Output the [x, y] coordinate of the center of the cell containing the given text.  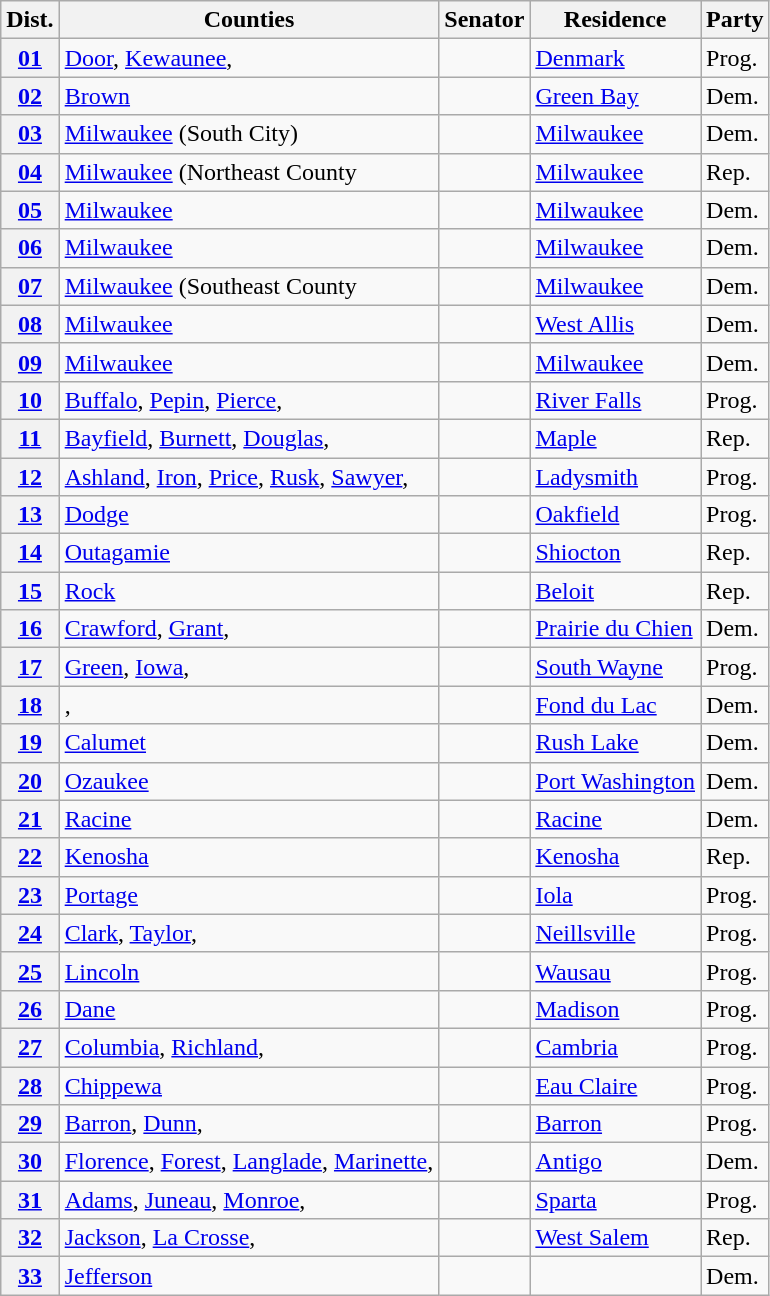
Dodge [249, 515]
33 [30, 1276]
Cambria [616, 1047]
20 [30, 781]
09 [30, 362]
Bayfield, Burnett, Douglas, [249, 438]
South Wayne [616, 667]
Jackson, La Crosse, [249, 1238]
07 [30, 286]
23 [30, 895]
Portage [249, 895]
Rock [249, 591]
10 [30, 400]
Senator [484, 20]
Ashland, Iron, Price, Rusk, Sawyer, [249, 477]
Door, Kewaunee, [249, 58]
Barron, Dunn, [249, 1124]
Green, Iowa, [249, 667]
Rush Lake [616, 743]
Milwaukee (Northeast County [249, 172]
River Falls [616, 400]
Eau Claire [616, 1085]
Buffalo, Pepin, Pierce, [249, 400]
12 [30, 477]
Beloit [616, 591]
06 [30, 248]
24 [30, 933]
, [249, 705]
01 [30, 58]
Party [735, 20]
Oakfield [616, 515]
30 [30, 1162]
Outagamie [249, 553]
Fond du Lac [616, 705]
Port Washington [616, 781]
11 [30, 438]
22 [30, 857]
Milwaukee (Southeast County [249, 286]
Ozaukee [249, 781]
Neillsville [616, 933]
Counties [249, 20]
17 [30, 667]
Residence [616, 20]
31 [30, 1200]
14 [30, 553]
Dist. [30, 20]
Iola [616, 895]
Crawford, Grant, [249, 629]
08 [30, 324]
Adams, Juneau, Monroe, [249, 1200]
Lincoln [249, 971]
18 [30, 705]
Barron [616, 1124]
Brown [249, 96]
25 [30, 971]
29 [30, 1124]
Clark, Taylor, [249, 933]
Jefferson [249, 1276]
Denmark [616, 58]
27 [30, 1047]
26 [30, 1009]
Wausau [616, 971]
Ladysmith [616, 477]
Chippewa [249, 1085]
Antigo [616, 1162]
Sparta [616, 1200]
32 [30, 1238]
Prairie du Chien [616, 629]
04 [30, 172]
Maple [616, 438]
21 [30, 819]
West Allis [616, 324]
Shiocton [616, 553]
28 [30, 1085]
16 [30, 629]
Florence, Forest, Langlade, Marinette, [249, 1162]
West Salem [616, 1238]
Madison [616, 1009]
02 [30, 96]
Dane [249, 1009]
19 [30, 743]
15 [30, 591]
Columbia, Richland, [249, 1047]
03 [30, 134]
13 [30, 515]
Calumet [249, 743]
Milwaukee (South City) [249, 134]
05 [30, 210]
Green Bay [616, 96]
